Search for the cell housing the specified text and yield its [X, Y] center coordinate. 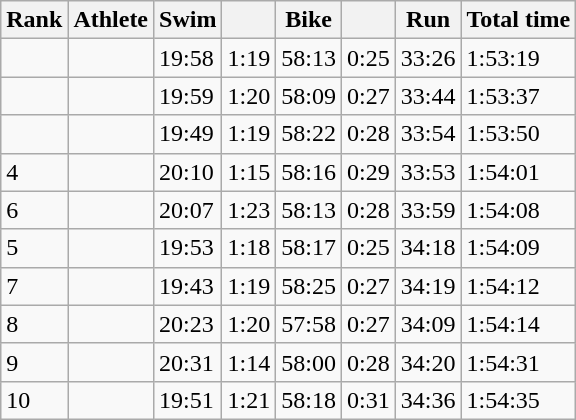
57:58 [309, 324]
20:10 [188, 172]
1:54:35 [518, 400]
34:18 [428, 248]
1:14 [249, 362]
20:31 [188, 362]
1:23 [249, 210]
Swim [188, 20]
6 [34, 210]
33:53 [428, 172]
7 [34, 286]
20:07 [188, 210]
34:19 [428, 286]
10 [34, 400]
Total time [518, 20]
1:54:01 [518, 172]
33:54 [428, 134]
1:15 [249, 172]
0:29 [368, 172]
8 [34, 324]
33:26 [428, 58]
1:53:37 [518, 96]
19:53 [188, 248]
34:20 [428, 362]
19:49 [188, 134]
1:53:50 [518, 134]
58:18 [309, 400]
9 [34, 362]
1:54:08 [518, 210]
19:58 [188, 58]
Athlete [111, 20]
1:21 [249, 400]
1:54:14 [518, 324]
5 [34, 248]
4 [34, 172]
19:51 [188, 400]
1:54:31 [518, 362]
58:25 [309, 286]
Rank [34, 20]
20:23 [188, 324]
58:09 [309, 96]
1:18 [249, 248]
1:54:12 [518, 286]
34:09 [428, 324]
58:22 [309, 134]
1:53:19 [518, 58]
19:59 [188, 96]
33:44 [428, 96]
58:16 [309, 172]
Run [428, 20]
Bike [309, 20]
58:00 [309, 362]
19:43 [188, 286]
0:31 [368, 400]
33:59 [428, 210]
1:54:09 [518, 248]
58:17 [309, 248]
34:36 [428, 400]
